Pinpoint the cell where the given text exists, returning its [X, Y] midpoint coordinate. 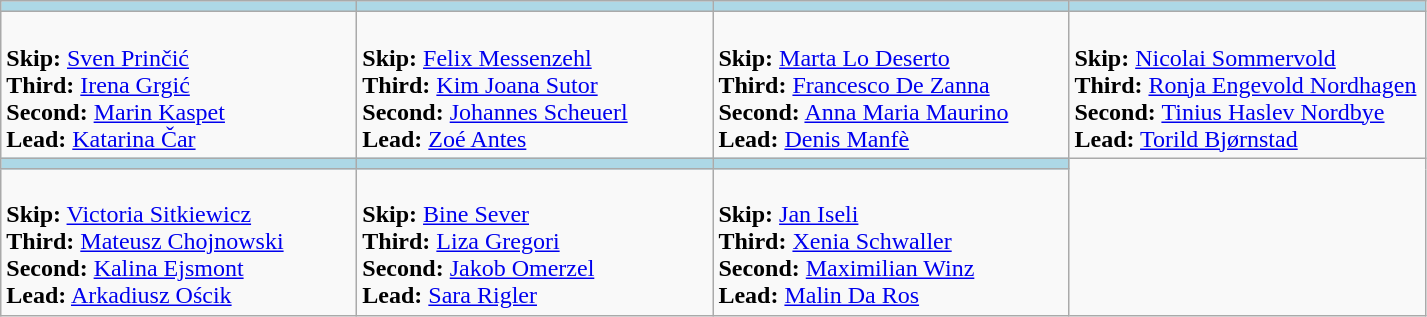
Skip: Jan Iseli Third: Xenia Schwaller Second: Maximilian Winz Lead: Malin Da Ros [891, 242]
Skip: Victoria Sitkiewicz Third: Mateusz Chojnowski Second: Kalina Ejsmont Lead: Arkadiusz Ościk [179, 242]
Skip: Marta Lo Deserto Third: Francesco De Zanna Second: Anna Maria Maurino Lead: Denis Manfè [891, 85]
Skip: Nicolai Sommervold Third: Ronja Engevold Nordhagen Second: Tinius Haslev Nordbye Lead: Torild Bjørnstad [1247, 85]
Skip: Felix Messenzehl Third: Kim Joana Sutor Second: Johannes Scheuerl Lead: Zoé Antes [535, 85]
Skip: Bine Sever Third: Liza Gregori Second: Jakob Omerzel Lead: Sara Rigler [535, 242]
Skip: Sven Prinčić Third: Irena Grgić Second: Marin Kaspet Lead: Katarina Čar [179, 85]
